Detect which cell encompasses the target text, then output its (x, y) center coordinate. 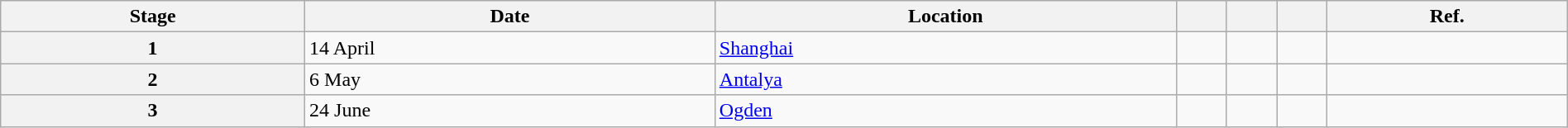
6 May (510, 79)
2 (153, 79)
Antalya (945, 79)
Location (945, 17)
Shanghai (945, 48)
Stage (153, 17)
24 June (510, 111)
1 (153, 48)
Ogden (945, 111)
3 (153, 111)
Ref. (1447, 17)
Date (510, 17)
14 April (510, 48)
